From the cell containing the given text, extract its center point as (x, y) coordinate. 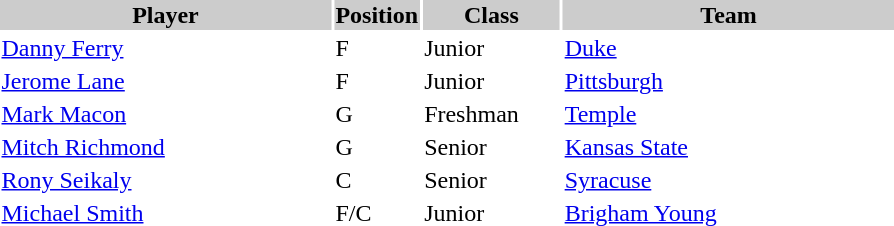
Pittsburgh (728, 81)
Position (377, 15)
Mark Macon (166, 114)
Temple (728, 114)
Syracuse (728, 180)
Duke (728, 48)
Rony Seikaly (166, 180)
Freshman (492, 114)
C (377, 180)
Class (492, 15)
Team (728, 15)
Player (166, 15)
Danny Ferry (166, 48)
Jerome Lane (166, 81)
Mitch Richmond (166, 147)
Kansas State (728, 147)
